Return the (x, y) coordinate for the center point of the cell that contains the specified text.  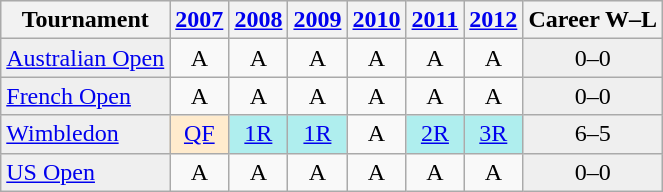
2008 (258, 20)
French Open (86, 96)
US Open (86, 172)
QF (200, 134)
Wimbledon (86, 134)
3R (494, 134)
Tournament (86, 20)
2007 (200, 20)
2009 (318, 20)
2R (435, 134)
6–5 (593, 134)
2011 (435, 20)
Career W–L (593, 20)
2012 (494, 20)
2010 (376, 20)
Australian Open (86, 58)
